Find where the given text appears and provide that cell's center as (x, y) coordinate. 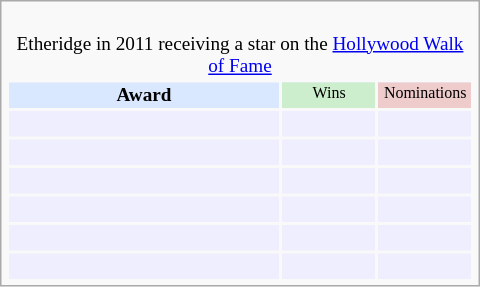
Nominations (426, 95)
Etheridge in 2011 receiving a star on the Hollywood Walk of Fame (240, 43)
Wins (330, 95)
Award (144, 95)
